From the cell containing the given text, extract its center point as [x, y] coordinate. 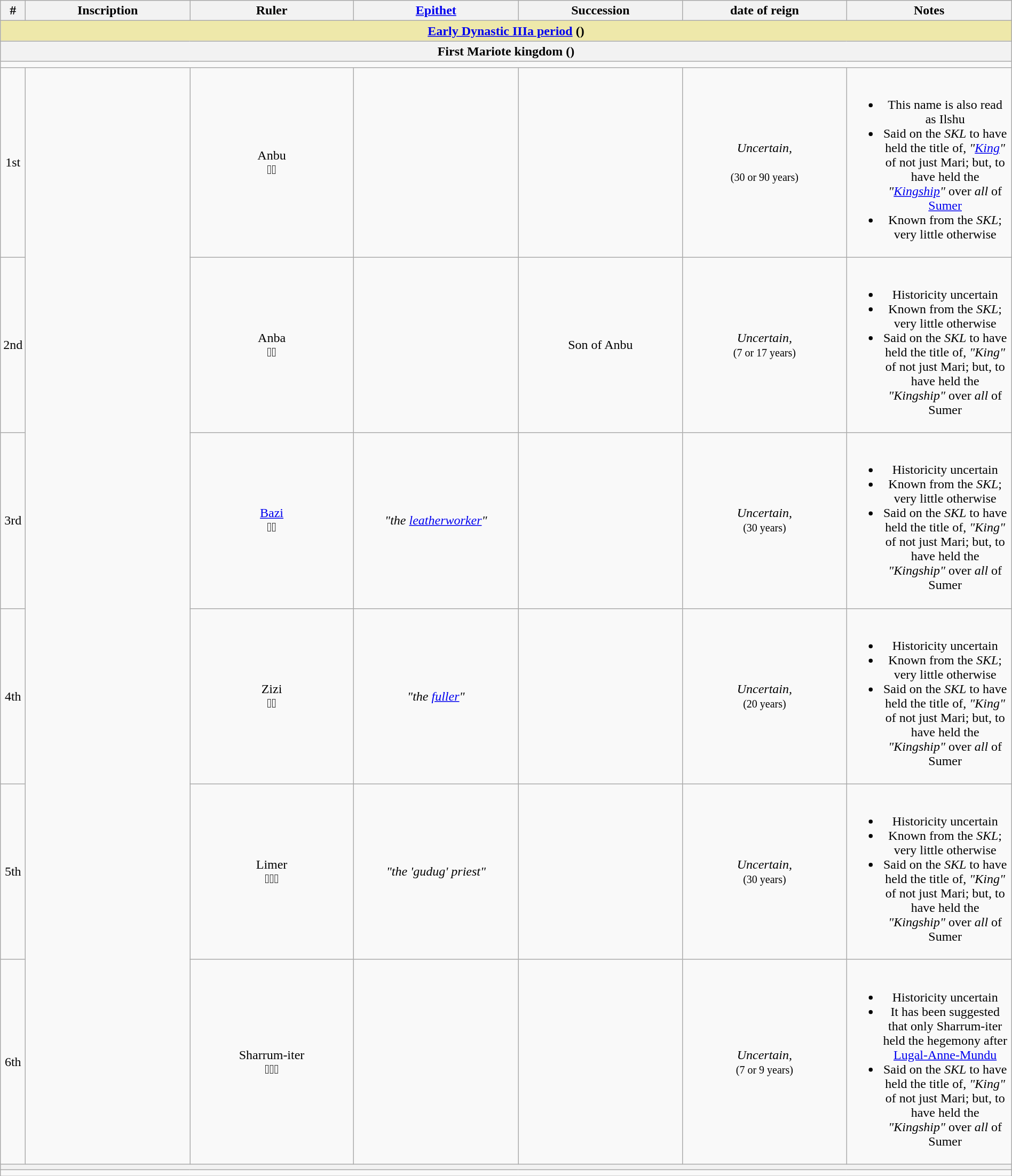
Uncertain,(20 years) [764, 696]
4th [13, 696]
Uncertain,(7 or 9 years) [764, 1062]
5th [13, 872]
date of reign [764, 11]
Inscription [108, 11]
"the 'gudug' priest" [437, 872]
Early Dynastic IIIa period () [506, 31]
"the fuller" [437, 696]
Bazi𒁀𒍣 [272, 521]
Son of Anbu [600, 345]
3rd [13, 521]
Sharrum-iter𒈗𒄿𒌁 [272, 1062]
First Mariote kingdom () [506, 51]
"the leatherworker" [437, 521]
Succession [600, 11]
1st [13, 162]
Limer𒇷𒅎𒅕 [272, 872]
Zizi𒍣𒍣 [272, 696]
Ruler [272, 11]
Anba𒀭𒁀 [272, 345]
Uncertain,(30 or 90 years) [764, 162]
6th [13, 1062]
# [13, 11]
Notes [929, 11]
2nd [13, 345]
Epithet [437, 11]
Anbu𒀭𒁍 [272, 162]
Uncertain,(7 or 17 years) [764, 345]
